For the text-containing cell, return its midpoint in [X, Y] coordinate format. 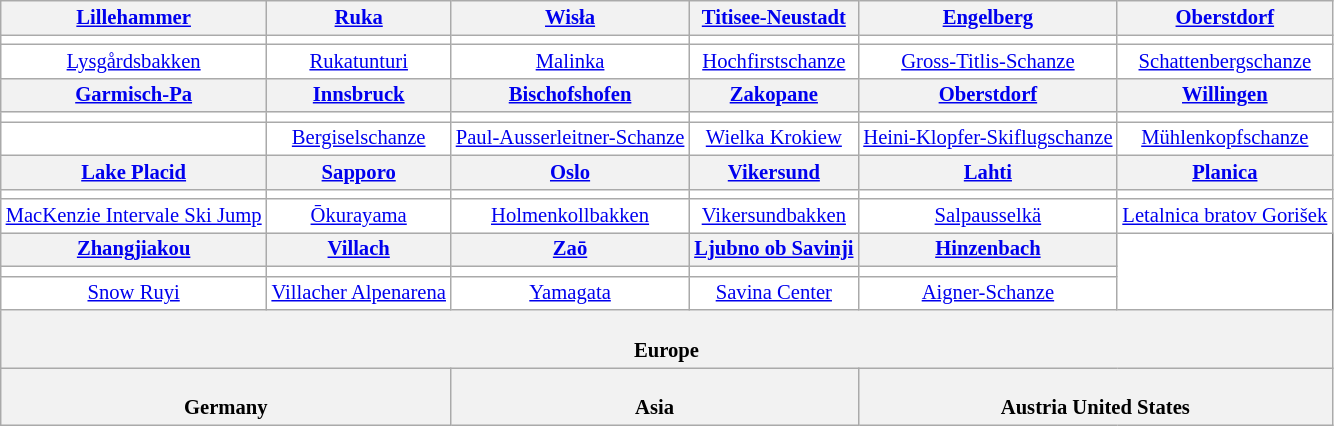
Yamagata [570, 293]
Wisła [570, 17]
Rukatunturi [359, 61]
Germany [226, 396]
Engelberg [988, 17]
Snow Ruyi [134, 293]
Vikersundbakken [774, 215]
Mühlenkopfschanze [1224, 138]
Asia [655, 396]
Zhangjiakou [134, 249]
Wielka Krokiew [774, 138]
Lysgårdsbakken [134, 61]
Bergiselschanze [359, 138]
Holmenkollbakken [570, 215]
Titisee-Neustadt [774, 17]
Ljubno ob Savinji [774, 249]
Schattenbergschanze [1224, 61]
Zaō [570, 249]
Willingen [1224, 95]
Aigner-Schanze [988, 293]
Malinka [570, 61]
Ruka [359, 17]
Europe [666, 339]
Savina Center [774, 293]
Zakopane [774, 95]
Lake Placid [134, 172]
Salpausselkä [988, 215]
Hinzenbach [988, 249]
Lahti [988, 172]
Ōkurayama [359, 215]
Hochfirstschanze [774, 61]
Vikersund [774, 172]
Gross-Titlis-Schanze [988, 61]
Villach [359, 249]
Letalnica bratov Gorišek [1224, 215]
Bischofshofen [570, 95]
Paul-Ausserleitner-Schanze [570, 138]
MacKenzie Intervale Ski Jump [134, 215]
Villacher Alpenarena [359, 293]
Garmisch-Pa [134, 95]
Lillehammer [134, 17]
Sapporo [359, 172]
Austria United States [1095, 396]
Planica [1224, 172]
Heini-Klopfer-Skiflugschanze [988, 138]
Oslo [570, 172]
Innsbruck [359, 95]
